Extract the (x, y) coordinate from the center of the cell holding the provided text.  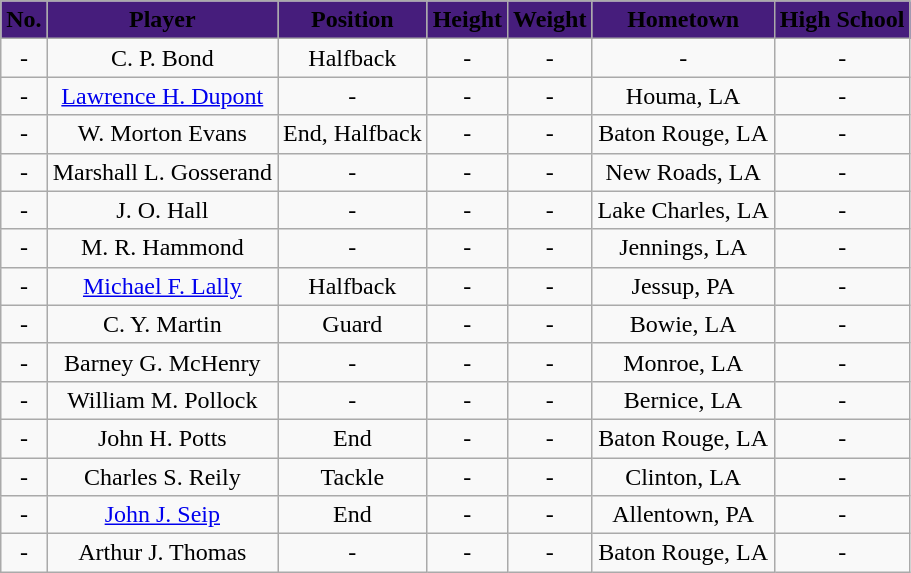
Tackle (353, 477)
Jessup, PA (683, 286)
C. Y. Martin (162, 324)
Arthur J. Thomas (162, 553)
M. R. Hammond (162, 248)
Allentown, PA (683, 515)
Barney G. McHenry (162, 362)
Houma, LA (683, 96)
Monroe, LA (683, 362)
Player (162, 20)
High School (842, 20)
Guard (353, 324)
W. Morton Evans (162, 134)
Michael F. Lally (162, 286)
C. P. Bond (162, 58)
No. (24, 20)
J. O. Hall (162, 210)
John J. Seip (162, 515)
Marshall L. Gosserand (162, 172)
Bernice, LA (683, 400)
Position (353, 20)
Jennings, LA (683, 248)
Charles S. Reily (162, 477)
New Roads, LA (683, 172)
Clinton, LA (683, 477)
Height (467, 20)
John H. Potts (162, 438)
Hometown (683, 20)
Weight (550, 20)
Bowie, LA (683, 324)
William M. Pollock (162, 400)
End, Halfback (353, 134)
Lawrence H. Dupont (162, 96)
Lake Charles, LA (683, 210)
